Pinpoint the cell where the given text exists, returning its [X, Y] midpoint coordinate. 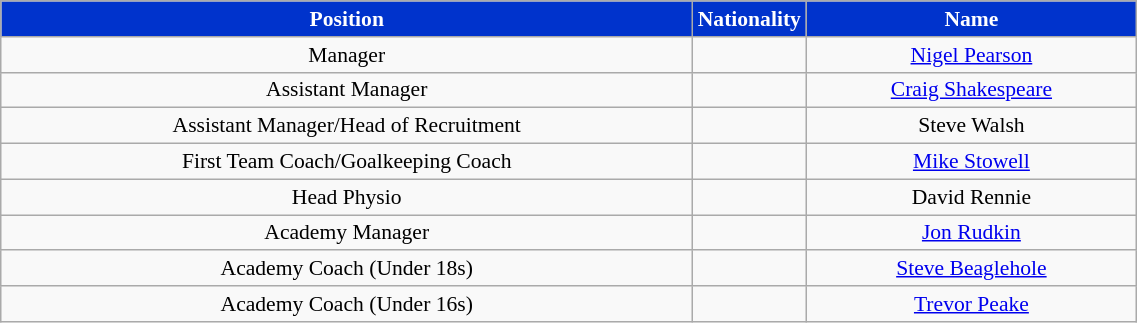
Nigel Pearson [972, 55]
Nationality [750, 19]
Assistant Manager/Head of Recruitment [347, 126]
Steve Walsh [972, 126]
Manager [347, 55]
Academy Coach (Under 18s) [347, 269]
Trevor Peake [972, 304]
First Team Coach/Goalkeeping Coach [347, 162]
Name [972, 19]
Head Physio [347, 197]
Jon Rudkin [972, 233]
Academy Coach (Under 16s) [347, 304]
David Rennie [972, 197]
Craig Shakespeare [972, 90]
Assistant Manager [347, 90]
Mike Stowell [972, 162]
Steve Beaglehole [972, 269]
Academy Manager [347, 233]
Position [347, 19]
